Detect which cell encompasses the target text, then output its [X, Y] center coordinate. 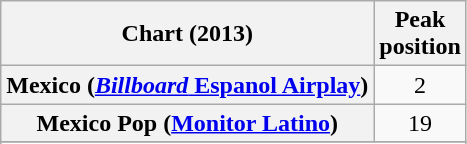
Mexico Pop (Monitor Latino) [188, 123]
19 [420, 123]
Peakposition [420, 34]
Mexico (Billboard Espanol Airplay) [188, 85]
2 [420, 85]
Chart (2013) [188, 34]
